Find where the given text appears and provide that cell's center as (x, y) coordinate. 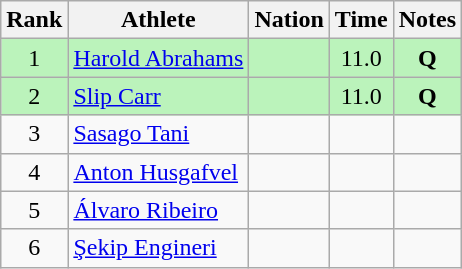
5 (34, 210)
Notes (427, 20)
Time (361, 20)
Harold Abrahams (158, 58)
Rank (34, 20)
3 (34, 134)
Slip Carr (158, 96)
Athlete (158, 20)
Nation (289, 20)
Sasago Tani (158, 134)
2 (34, 96)
Álvaro Ribeiro (158, 210)
6 (34, 248)
Anton Husgafvel (158, 172)
Şekip Engineri (158, 248)
4 (34, 172)
1 (34, 58)
